Return the [X, Y] coordinate for the center point of the cell that contains the specified text.  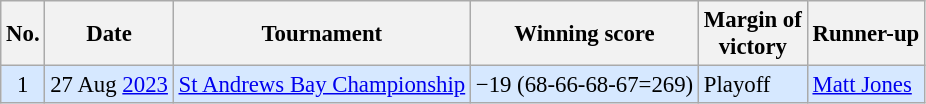
1 [23, 85]
No. [23, 34]
Playoff [752, 85]
27 Aug 2023 [109, 85]
Runner-up [866, 34]
Margin ofvictory [752, 34]
Matt Jones [866, 85]
Tournament [322, 34]
Winning score [584, 34]
Date [109, 34]
St Andrews Bay Championship [322, 85]
−19 (68-66-68-67=269) [584, 85]
